Provide the [x, y] coordinate of the cell's center where the given text is located.  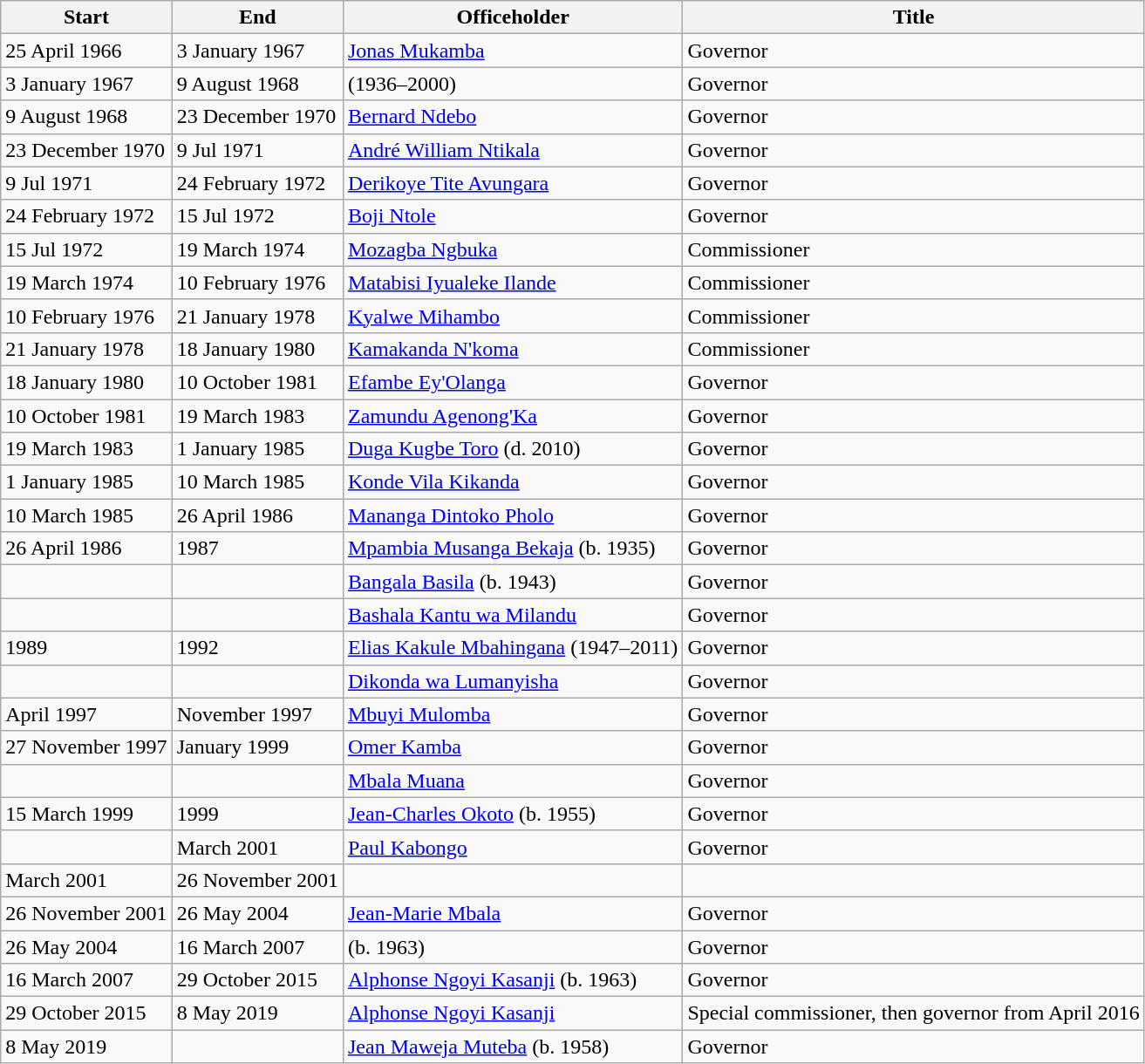
Mbuyi Mulomba [513, 714]
27 November 1997 [86, 747]
Jean-Charles Okoto (b. 1955) [513, 814]
Mpambia Musanga Bekaja (b. 1935) [513, 549]
(b. 1963) [513, 946]
Zamundu Agenong'Ka [513, 416]
April 1997 [86, 714]
1989 [86, 648]
15 March 1999 [86, 814]
Bashala Kantu wa Milandu [513, 615]
1987 [257, 549]
Jean Maweja Muteba (b. 1958) [513, 1047]
25 April 1966 [86, 51]
Elias Kakule Mbahingana (1947–2011) [513, 648]
Derikoye Tite Avungara [513, 183]
Bernard Ndebo [513, 117]
Mananga Dintoko Pholo [513, 515]
Alphonse Ngoyi Kasanji [513, 1013]
Mozagba Ngbuka [513, 249]
End [257, 17]
Dikonda wa Lumanyisha [513, 681]
Kamakanda N'koma [513, 349]
Paul Kabongo [513, 847]
Start [86, 17]
1992 [257, 648]
Kyalwe Mihambo [513, 316]
Efambe Ey'Olanga [513, 382]
André William Ntikala [513, 150]
(1936–2000) [513, 84]
Special commissioner, then governor from April 2016 [914, 1013]
Duga Kugbe Toro (d. 2010) [513, 449]
Officeholder [513, 17]
Omer Kamba [513, 747]
November 1997 [257, 714]
January 1999 [257, 747]
Boji Ntole [513, 216]
Konde Vila Kikanda [513, 482]
Mbala Muana [513, 781]
1999 [257, 814]
Jonas Mukamba [513, 51]
Alphonse Ngoyi Kasanji (b. 1963) [513, 980]
Matabisi Iyualeke Ilande [513, 283]
Bangala Basila (b. 1943) [513, 582]
Jean-Marie Mbala [513, 913]
Title [914, 17]
